Capture the cell that displays the provided text and extract its (X, Y) central coordinate. 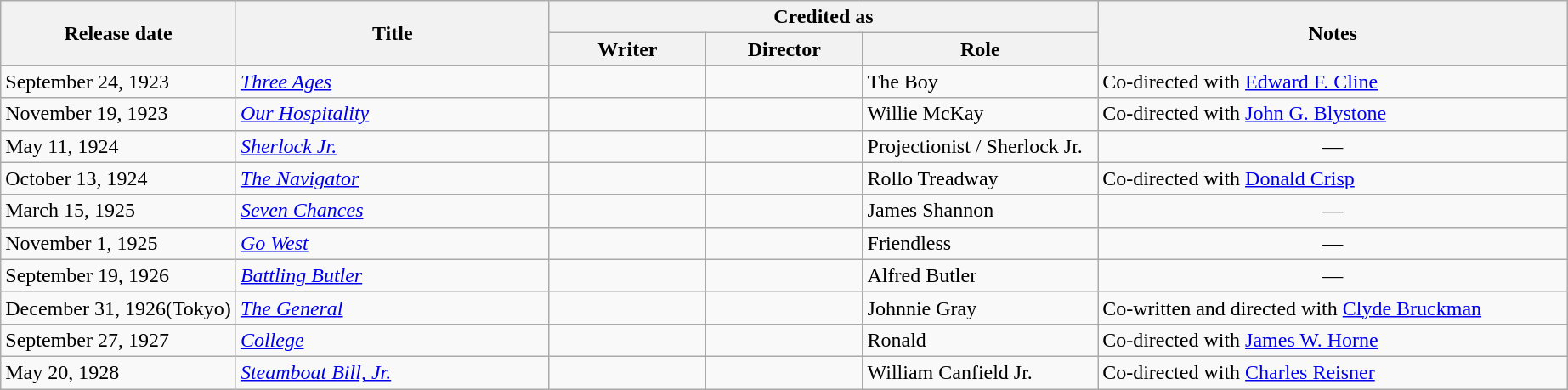
Ronald (981, 340)
Steamboat Bill, Jr. (393, 372)
Rollo Treadway (981, 178)
November 1, 1925 (119, 243)
Sherlock Jr. (393, 146)
Title (393, 33)
March 15, 1925 (119, 211)
College (393, 340)
Three Ages (393, 82)
September 27, 1927 (119, 340)
Notes (1333, 33)
The Boy (981, 82)
May 11, 1924 (119, 146)
May 20, 1928 (119, 372)
Release date (119, 33)
Credited as (823, 17)
Director (784, 49)
Friendless (981, 243)
Co-directed with Donald Crisp (1333, 178)
Willie McKay (981, 114)
Seven Chances (393, 211)
Co-directed with Edward F. Cline (1333, 82)
September 19, 1926 (119, 275)
James Shannon (981, 211)
Co-written and directed with Clyde Bruckman (1333, 308)
Co-directed with John G. Blystone (1333, 114)
Go West (393, 243)
Co-directed with Charles Reisner (1333, 372)
September 24, 1923 (119, 82)
The Navigator (393, 178)
Role (981, 49)
Writer (627, 49)
October 13, 1924 (119, 178)
Co-directed with James W. Horne (1333, 340)
Projectionist / Sherlock Jr. (981, 146)
William Canfield Jr. (981, 372)
Johnnie Gray (981, 308)
Alfred Butler (981, 275)
The General (393, 308)
November 19, 1923 (119, 114)
Battling Butler (393, 275)
Our Hospitality (393, 114)
December 31, 1926(Tokyo) (119, 308)
